Locate the cell with the specified text and output its [X, Y] center coordinate. 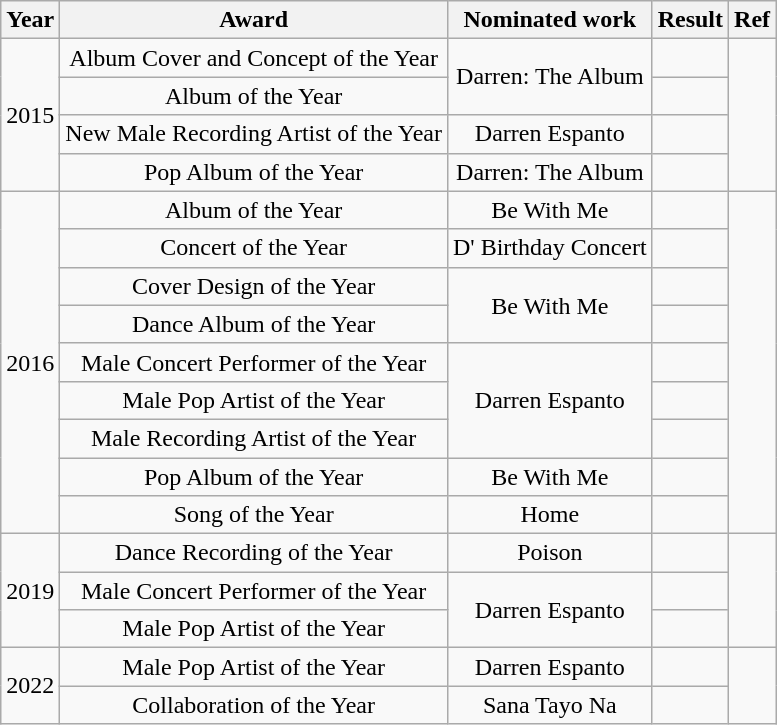
Song of the Year [254, 515]
Poison [550, 553]
Result [690, 20]
Dance Album of the Year [254, 324]
2022 [30, 686]
Sana Tayo Na [550, 705]
New Male Recording Artist of the Year [254, 134]
D' Birthday Concert [550, 248]
Album Cover and Concept of the Year [254, 58]
Concert of the Year [254, 248]
Ref [752, 20]
2015 [30, 115]
Cover Design of the Year [254, 286]
2016 [30, 362]
Nominated work [550, 20]
Award [254, 20]
Home [550, 515]
2019 [30, 591]
Male Recording Artist of the Year [254, 438]
Collaboration of the Year [254, 705]
Year [30, 20]
Dance Recording of the Year [254, 553]
